Scan for the cell matching the given text and deliver its [x, y] coordinate at center. 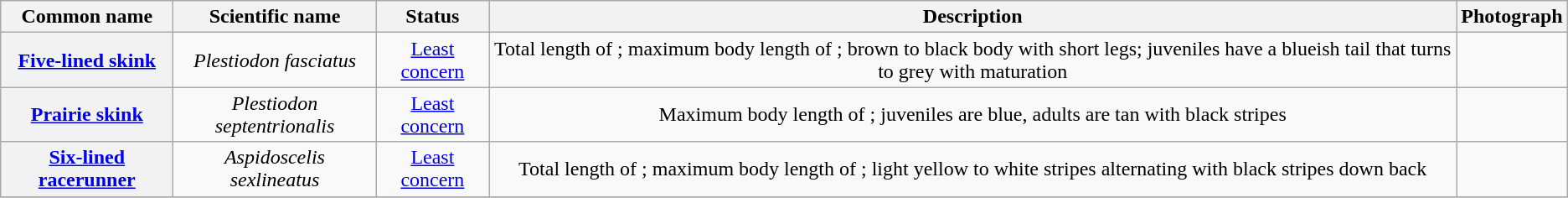
Total length of ; maximum body length of ; brown to black body with short legs; juveniles have a blueish tail that turns to grey with maturation [973, 60]
Common name [87, 17]
Six-lined racerunner [87, 169]
Description [973, 17]
Prairie skink [87, 114]
Plestiodon fasciatus [275, 60]
Five-lined skink [87, 60]
Aspidoscelis sexlineatus [275, 169]
Maximum body length of ; juveniles are blue, adults are tan with black stripes [973, 114]
Status [432, 17]
Plestiodon septentrionalis [275, 114]
Scientific name [275, 17]
Total length of ; maximum body length of ; light yellow to white stripes alternating with black stripes down back [973, 169]
Photograph [1512, 17]
